Find where the given text appears and provide that cell's center as (x, y) coordinate. 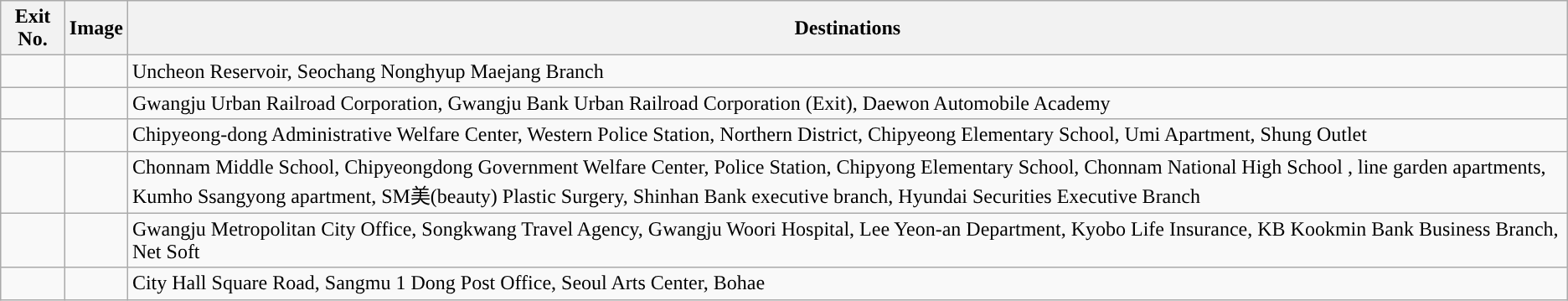
Exit No. (34, 29)
Gwangju Urban Railroad Corporation, Gwangju Bank Urban Railroad Corporation (Exit), Daewon Automobile Academy (848, 103)
Uncheon Reservoir, Seochang Nonghyup Maejang Branch (848, 71)
City Hall Square Road, Sangmu 1 Dong Post Office, Seoul Arts Center, Bohae (848, 283)
Chipyeong-dong Administrative Welfare Center, Western Police Station, Northern District, Chipyeong Elementary School, Umi Apartment, Shung Outlet (848, 135)
Destinations (848, 29)
Image (95, 29)
